Output the (X, Y) coordinate of the center of the cell containing the given text.  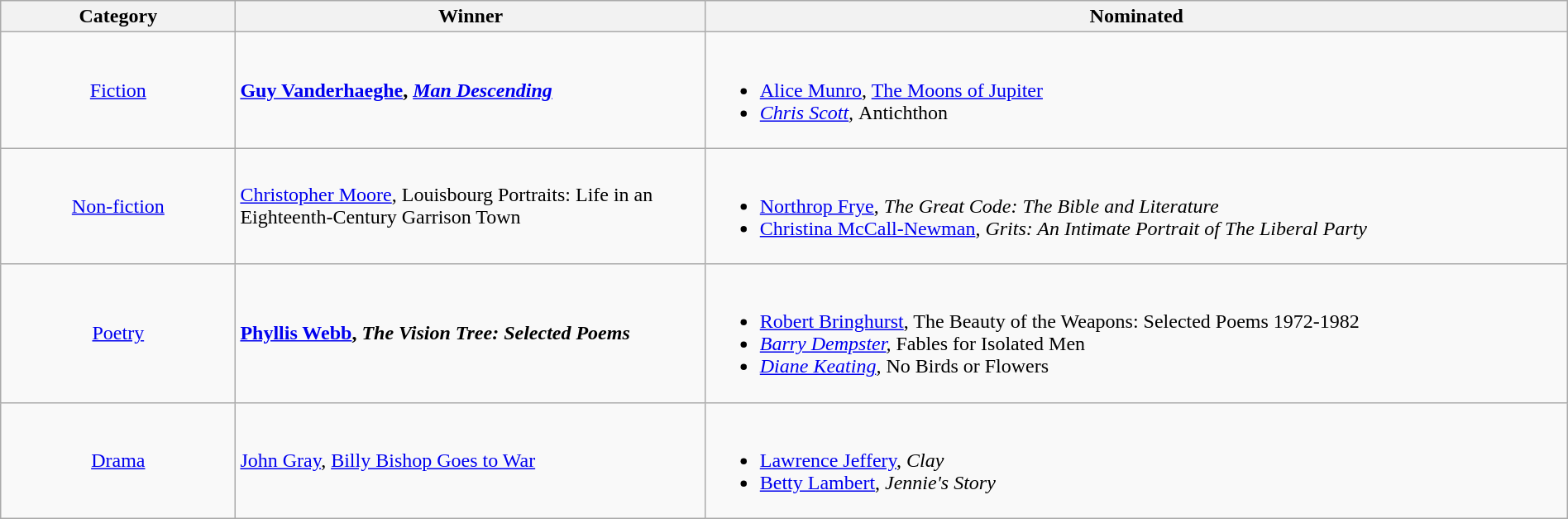
Category (118, 17)
Fiction (118, 90)
Guy Vanderhaeghe, Man Descending (471, 90)
Winner (471, 17)
Lawrence Jeffery, ClayBetty Lambert, Jennie's Story (1136, 460)
Poetry (118, 333)
Christopher Moore, Louisbourg Portraits: Life in an Eighteenth-Century Garrison Town (471, 206)
Robert Bringhurst, The Beauty of the Weapons: Selected Poems 1972-1982Barry Dempster, Fables for Isolated MenDiane Keating, No Birds or Flowers (1136, 333)
Alice Munro, The Moons of JupiterChris Scott, Antichthon (1136, 90)
Phyllis Webb, The Vision Tree: Selected Poems (471, 333)
Non-fiction (118, 206)
Drama (118, 460)
John Gray, Billy Bishop Goes to War (471, 460)
Nominated (1136, 17)
Northrop Frye, The Great Code: The Bible and LiteratureChristina McCall-Newman, Grits: An Intimate Portrait of The Liberal Party (1136, 206)
